Output the [X, Y] coordinate of the center of the cell containing the given text.  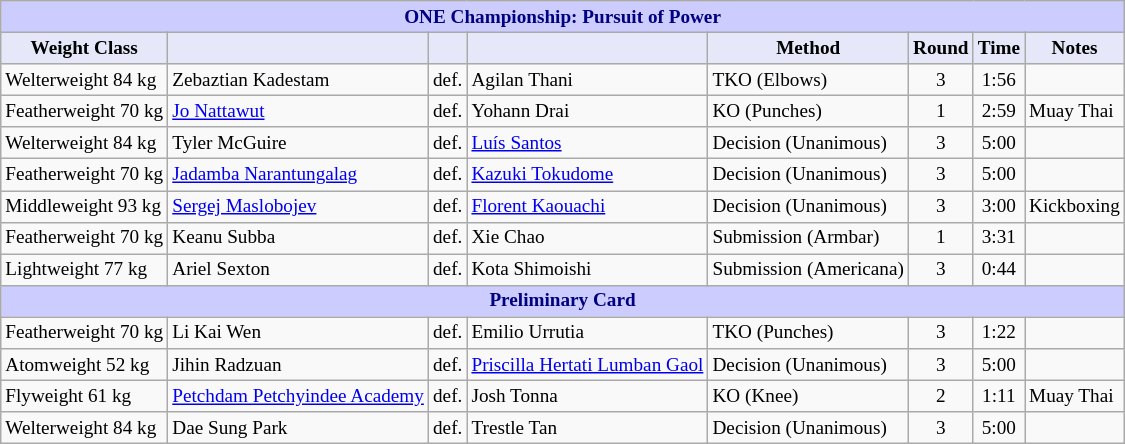
Tyler McGuire [298, 143]
1:22 [998, 333]
Dae Sung Park [298, 428]
TKO (Elbows) [808, 80]
Kazuki Tokudome [588, 175]
Round [940, 48]
TKO (Punches) [808, 333]
Atomweight 52 kg [84, 365]
Florent Kaouachi [588, 206]
1:11 [998, 396]
2 [940, 396]
KO (Knee) [808, 396]
Method [808, 48]
3:31 [998, 238]
0:44 [998, 270]
Preliminary Card [563, 301]
Jihin Radzuan [298, 365]
Emilio Urrutia [588, 333]
Middleweight 93 kg [84, 206]
Jo Nattawut [298, 111]
Trestle Tan [588, 428]
Agilan Thani [588, 80]
Jadamba Narantungalag [298, 175]
Petchdam Petchyindee Academy [298, 396]
Submission (Armbar) [808, 238]
Yohann Drai [588, 111]
Time [998, 48]
Lightweight 77 kg [84, 270]
1:56 [998, 80]
Flyweight 61 kg [84, 396]
ONE Championship: Pursuit of Power [563, 17]
Luís Santos [588, 143]
Josh Tonna [588, 396]
Sergej Maslobojev [298, 206]
Keanu Subba [298, 238]
Submission (Americana) [808, 270]
Zebaztian Kadestam [298, 80]
2:59 [998, 111]
Xie Chao [588, 238]
Priscilla Hertati Lumban Gaol [588, 365]
Ariel Sexton [298, 270]
3:00 [998, 206]
Li Kai Wen [298, 333]
Weight Class [84, 48]
Kickboxing [1075, 206]
Notes [1075, 48]
KO (Punches) [808, 111]
Kota Shimoishi [588, 270]
